Locate the cell with the specified text and output its [x, y] center coordinate. 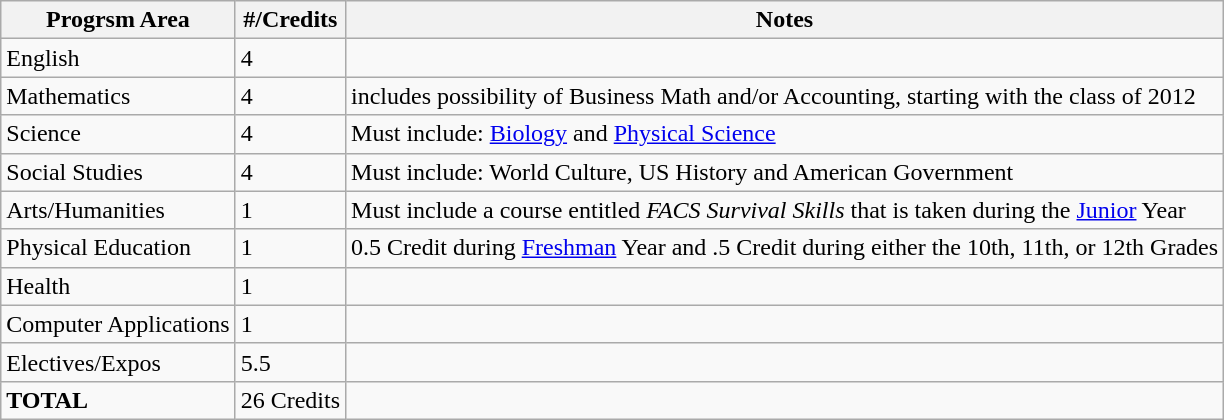
Social Studies [118, 172]
English [118, 58]
0.5 Credit during Freshman Year and .5 Credit during either the 10th, 11th, or 12th Grades [785, 248]
#/Credits [290, 20]
Mathematics [118, 96]
5.5 [290, 362]
Computer Applications [118, 324]
Must include: World Culture, US History and American Government [785, 172]
Must include a course entitled FACS Survival Skills that is taken during the Junior Year [785, 210]
26 Credits [290, 400]
Arts/Humanities [118, 210]
Notes [785, 20]
Science [118, 134]
Health [118, 286]
Electives/Expos [118, 362]
TOTAL [118, 400]
includes possibility of Business Math and/or Accounting, starting with the class of 2012 [785, 96]
Progrsm Area [118, 20]
Must include: Biology and Physical Science [785, 134]
Physical Education [118, 248]
